Return the (x, y) coordinate for the center point of the cell that contains the specified text.  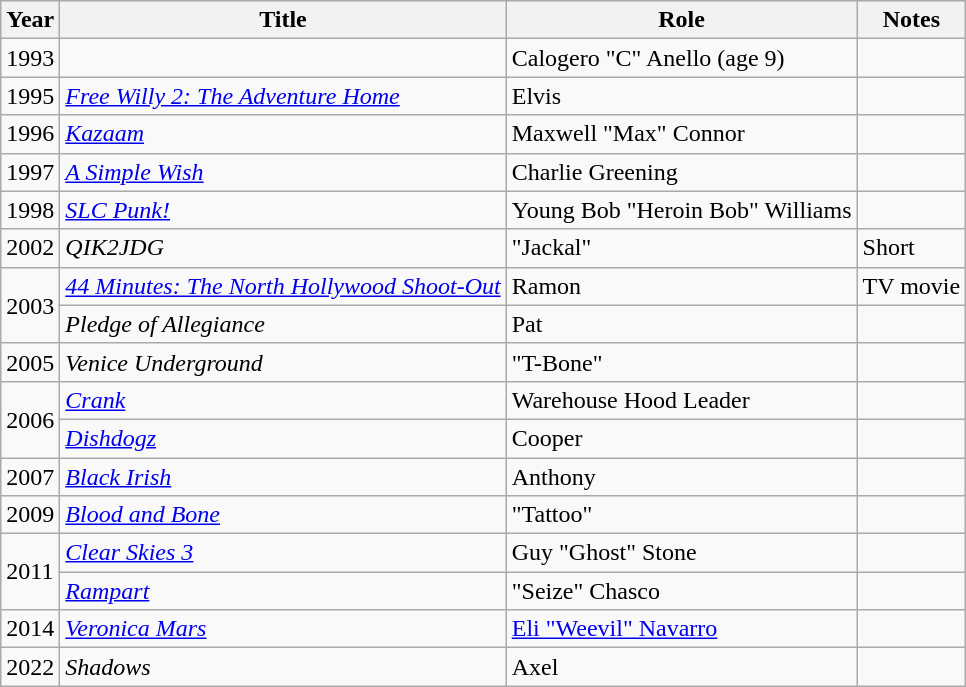
44 Minutes: The North Hollywood Shoot-Out (283, 286)
"Tattoo" (682, 515)
Maxwell "Max" Connor (682, 134)
Veronica Mars (283, 629)
Calogero "C" Anello (age 9) (682, 58)
Blood and Bone (283, 515)
Guy "Ghost" Stone (682, 553)
2003 (30, 305)
Anthony (682, 477)
2006 (30, 419)
1998 (30, 210)
1997 (30, 172)
Elvis (682, 96)
Black Irish (283, 477)
Title (283, 20)
2011 (30, 572)
Kazaam (283, 134)
Young Bob "Heroin Bob" Williams (682, 210)
Warehouse Hood Leader (682, 400)
Axel (682, 667)
2009 (30, 515)
2014 (30, 629)
Shadows (283, 667)
Clear Skies 3 (283, 553)
1996 (30, 134)
TV movie (912, 286)
1995 (30, 96)
Pat (682, 324)
Short (912, 248)
"T-Bone" (682, 362)
Dishdogz (283, 438)
Crank (283, 400)
Year (30, 20)
Venice Underground (283, 362)
Charlie Greening (682, 172)
2022 (30, 667)
A Simple Wish (283, 172)
1993 (30, 58)
Notes (912, 20)
"Seize" Chasco (682, 591)
Rampart (283, 591)
Ramon (682, 286)
SLC Punk! (283, 210)
Free Willy 2: The Adventure Home (283, 96)
QIK2JDG (283, 248)
Pledge of Allegiance (283, 324)
Cooper (682, 438)
2007 (30, 477)
"Jackal" (682, 248)
2002 (30, 248)
Eli "Weevil" Navarro (682, 629)
Role (682, 20)
2005 (30, 362)
